Determine the (X, Y) coordinate at the center of the cell enclosing the given text.  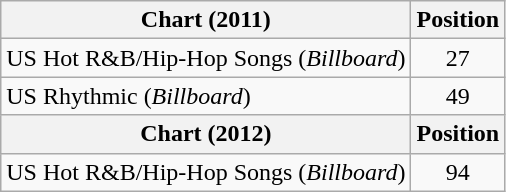
Chart (2012) (206, 134)
27 (458, 58)
49 (458, 96)
Chart (2011) (206, 20)
US Rhythmic (Billboard) (206, 96)
94 (458, 172)
